Determine the (X, Y) coordinate at the center of the cell enclosing the given text.  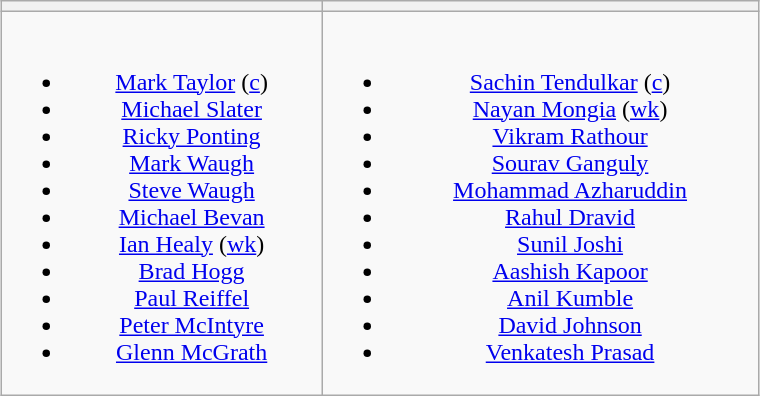
Mark Taylor (c)Michael SlaterRicky PontingMark WaughSteve WaughMichael BevanIan Healy (wk)Brad HoggPaul ReiffelPeter McIntyreGlenn McGrath (162, 204)
